Return the [X, Y] coordinate for the center point of the cell that contains the specified text.  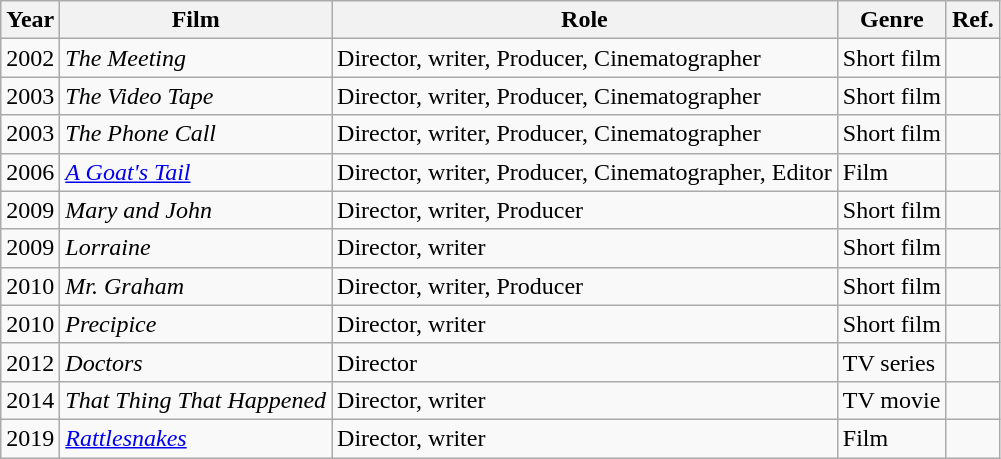
Doctors [196, 362]
Mr. Graham [196, 286]
2014 [30, 400]
2019 [30, 438]
That Thing That Happened [196, 400]
The Meeting [196, 58]
Rattlesnakes [196, 438]
Director [585, 362]
Year [30, 20]
Role [585, 20]
Precipice [196, 324]
TV movie [892, 400]
Director, writer, Producer, Cinematographer, Editor [585, 172]
Mary and John [196, 210]
The Phone Call [196, 134]
Genre [892, 20]
2012 [30, 362]
2002 [30, 58]
2006 [30, 172]
Lorraine [196, 248]
The Video Tape [196, 96]
TV series [892, 362]
A Goat's Tail [196, 172]
Ref. [972, 20]
